Find where the given text appears and provide that cell's center as (x, y) coordinate. 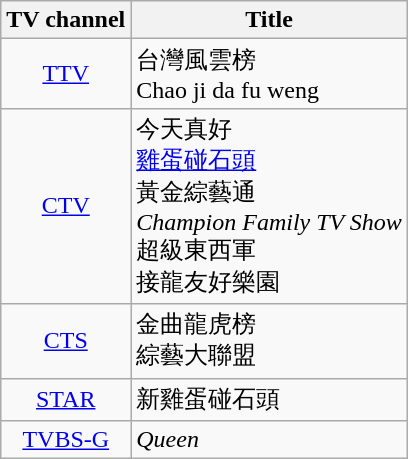
STAR (66, 400)
Queen (270, 440)
金曲龍虎榜綜藝大聯盟 (270, 341)
TTV (66, 74)
TV channel (66, 20)
CTV (66, 206)
TVBS-G (66, 440)
台灣風雲榜 Chao ji da fu weng (270, 74)
Title (270, 20)
今天真好雞蛋碰石頭黃金綜藝通Champion Family TV Show 超級東西軍接龍友好樂園 (270, 206)
新雞蛋碰石頭 (270, 400)
CTS (66, 341)
